Search for the cell housing the specified text and yield its [X, Y] center coordinate. 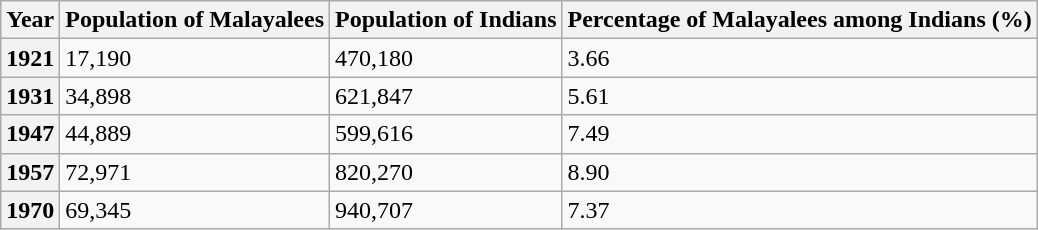
8.90 [800, 172]
7.37 [800, 210]
1957 [30, 172]
7.49 [800, 134]
69,345 [195, 210]
621,847 [446, 96]
72,971 [195, 172]
44,889 [195, 134]
5.61 [800, 96]
3.66 [800, 58]
1931 [30, 96]
940,707 [446, 210]
599,616 [446, 134]
470,180 [446, 58]
34,898 [195, 96]
1921 [30, 58]
Population of Malayalees [195, 20]
Year [30, 20]
1947 [30, 134]
17,190 [195, 58]
Population of Indians [446, 20]
820,270 [446, 172]
1970 [30, 210]
Percentage of Malayalees among Indians (%) [800, 20]
